Scan for the cell matching the given text and deliver its (x, y) coordinate at center. 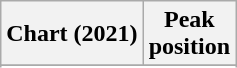
Chart (2021) (72, 34)
Peakposition (189, 34)
